Capture the cell that displays the provided text and extract its (x, y) central coordinate. 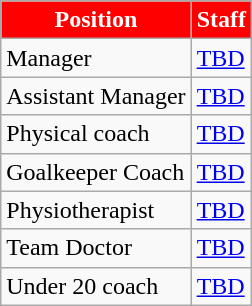
Staff (221, 20)
Position (96, 20)
Physical coach (96, 134)
Physiotherapist (96, 210)
Assistant Manager (96, 96)
Team Doctor (96, 248)
Goalkeeper Coach (96, 172)
Manager (96, 58)
Under 20 coach (96, 286)
